Locate the cell with the specified text and output its [X, Y] center coordinate. 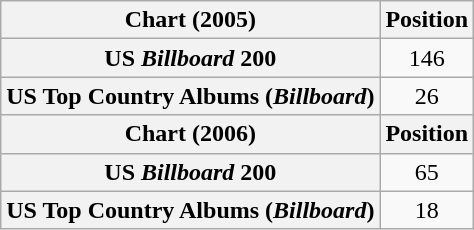
65 [427, 172]
Chart (2006) [190, 134]
Chart (2005) [190, 20]
146 [427, 58]
26 [427, 96]
18 [427, 210]
